Identify which cell holds the provided text, then report its [x, y] central coordinate. 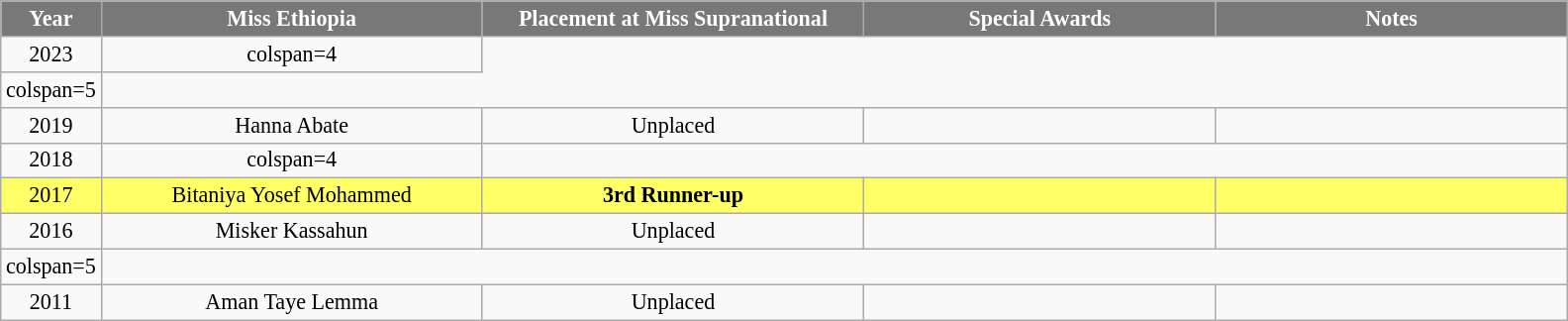
Placement at Miss Supranational [673, 18]
2011 [51, 302]
Bitaniya Yosef Mohammed [291, 196]
Notes [1392, 18]
Year [51, 18]
Special Awards [1039, 18]
2023 [51, 53]
Hanna Abate [291, 125]
2017 [51, 196]
Miss Ethiopia [291, 18]
2016 [51, 231]
2018 [51, 160]
3rd Runner-up [673, 196]
2019 [51, 125]
Misker Kassahun [291, 231]
Aman Taye Lemma [291, 302]
